Provide the (X, Y) coordinate of the cell's center where the given text is located.  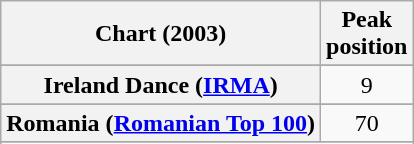
9 (367, 85)
70 (367, 123)
Ireland Dance (IRMA) (161, 85)
Peakposition (367, 34)
Romania (Romanian Top 100) (161, 123)
Chart (2003) (161, 34)
